Return the [X, Y] coordinate for the center point of the cell that contains the specified text.  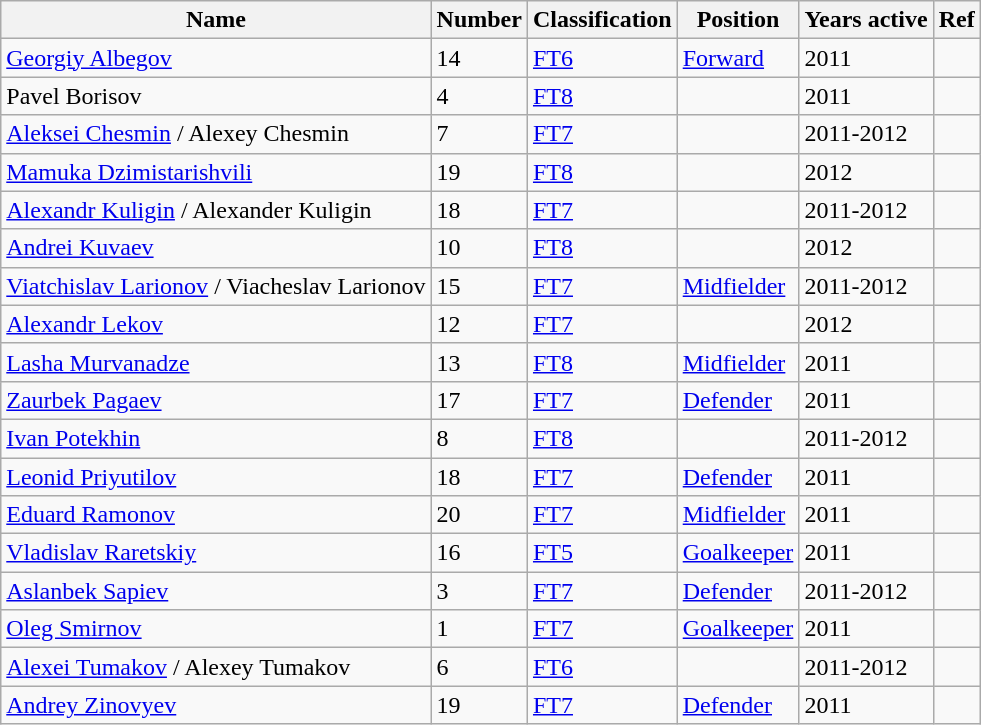
Years active [866, 20]
4 [479, 96]
1 [479, 629]
Aslanbek Sapiev [216, 591]
Lasha Murvanadze [216, 362]
Georgiy Albegov [216, 58]
Vladislav Raretskiy [216, 553]
17 [479, 400]
Position [738, 20]
Alexei Tumakov / Alexey Tumakov [216, 667]
Leonid Priyutilov [216, 477]
Mamuka Dzimistarishvili [216, 172]
Ref [956, 20]
8 [479, 438]
14 [479, 58]
Andrei Kuvaev [216, 248]
FT5 [602, 553]
Andrey Zinovyev [216, 705]
Alexandr Kuligin / Alexander Kuligin [216, 210]
7 [479, 134]
Oleg Smirnov [216, 629]
Aleksei Chesmin / Alexey Chesmin [216, 134]
Viatchislav Larionov / Viacheslav Larionov [216, 286]
16 [479, 553]
15 [479, 286]
13 [479, 362]
Classification [602, 20]
6 [479, 667]
3 [479, 591]
Forward [738, 58]
10 [479, 248]
Number [479, 20]
Ivan Potekhin [216, 438]
Alexandr Lekov [216, 324]
12 [479, 324]
20 [479, 515]
Zaurbek Pagaev [216, 400]
Pavel Borisov [216, 96]
Name [216, 20]
Eduard Ramonov [216, 515]
